Detect which cell encompasses the target text, then output its [X, Y] center coordinate. 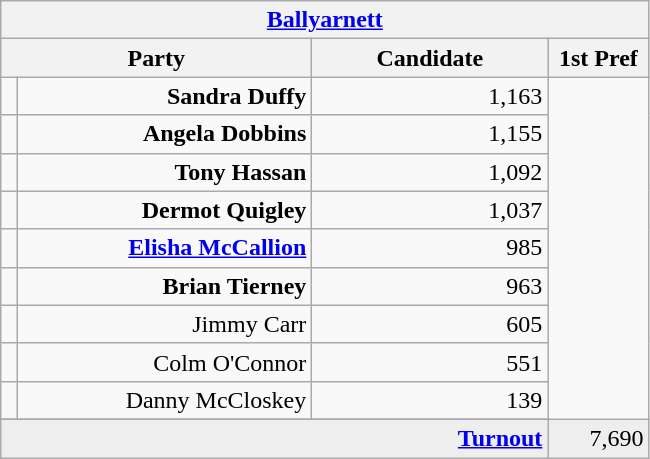
Colm O'Connor [165, 362]
Elisha McCallion [165, 248]
Tony Hassan [165, 172]
1,155 [430, 134]
Party [156, 58]
1,037 [430, 210]
Candidate [430, 58]
1st Pref [598, 58]
Jimmy Carr [165, 324]
605 [430, 324]
963 [430, 286]
1,163 [430, 96]
551 [430, 362]
Turnout [274, 438]
Angela Dobbins [165, 134]
Ballyarnett [325, 20]
985 [430, 248]
Danny McCloskey [165, 400]
Sandra Duffy [165, 96]
7,690 [598, 438]
Brian Tierney [165, 286]
139 [430, 400]
1,092 [430, 172]
Dermot Quigley [165, 210]
